Return (x, y) of the center of cell containing provided text 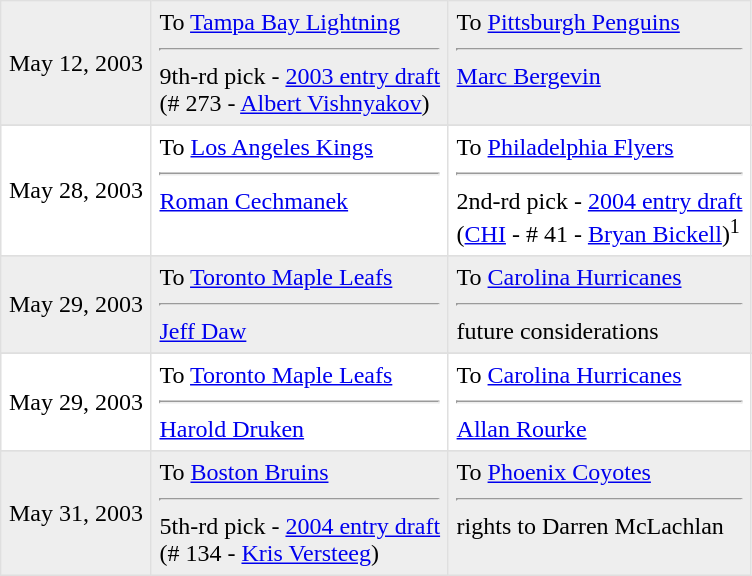
To Toronto Maple LeafsJeff Daw (300, 305)
May 12, 2003 (76, 63)
To Toronto Maple LeafsHarold Druken (300, 403)
To Boston Bruins5th-rd pick - 2004 entry draft(# 134 - Kris Versteeg) (300, 513)
To Philadelphia Flyers2nd-rd pick - 2004 entry draft(CHI - # 41 - Bryan Bickell)1 (599, 190)
To Los Angeles KingsRoman Cechmanek (300, 190)
To Carolina Hurricanesfuture considerations (599, 305)
To Pittsburgh PenguinsMarc Bergevin (599, 63)
To Tampa Bay Lightning9th-rd pick - 2003 entry draft(# 273 - Albert Vishnyakov) (300, 63)
To Phoenix Coyotesrights to Darren McLachlan (599, 513)
To Carolina HurricanesAllan Rourke (599, 403)
May 28, 2003 (76, 190)
May 31, 2003 (76, 513)
